Pinpoint the cell where the given text exists, returning its [X, Y] midpoint coordinate. 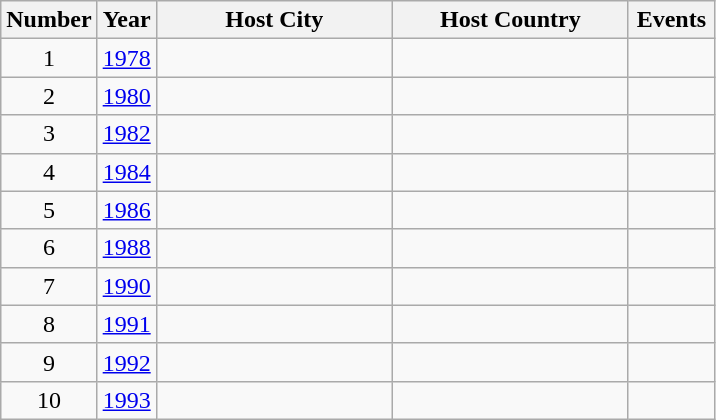
8 [49, 324]
1990 [126, 286]
1982 [126, 134]
Number [49, 20]
Host Country [510, 20]
2 [49, 96]
6 [49, 248]
1991 [126, 324]
4 [49, 172]
1992 [126, 362]
1980 [126, 96]
1986 [126, 210]
9 [49, 362]
Year [126, 20]
5 [49, 210]
10 [49, 400]
1993 [126, 400]
Events [671, 20]
1978 [126, 58]
1 [49, 58]
7 [49, 286]
1988 [126, 248]
1984 [126, 172]
Host City [274, 20]
3 [49, 134]
